Return the [x, y] coordinate for the center point of the cell that contains the specified text.  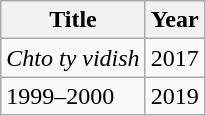
Title [73, 20]
1999–2000 [73, 96]
2019 [174, 96]
2017 [174, 58]
Year [174, 20]
Chto ty vidish [73, 58]
